Return [x, y] of the center of cell containing provided text 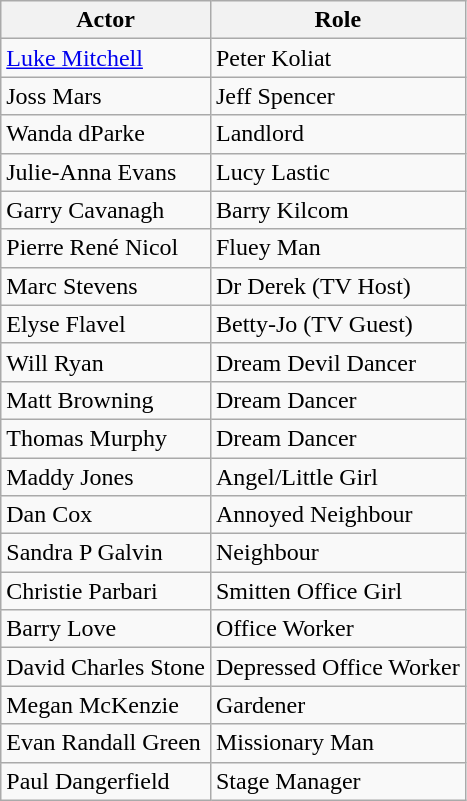
Wanda dParke [106, 134]
Barry Love [106, 629]
Fluey Man [338, 248]
Will Ryan [106, 362]
David Charles Stone [106, 667]
Role [338, 20]
Garry Cavanagh [106, 210]
Evan Randall Green [106, 743]
Paul Dangerfield [106, 781]
Dr Derek (TV Host) [338, 286]
Actor [106, 20]
Julie-Anna Evans [106, 172]
Luke Mitchell [106, 58]
Smitten Office Girl [338, 591]
Lucy Lastic [338, 172]
Megan McKenzie [106, 705]
Matt Browning [106, 400]
Stage Manager [338, 781]
Jeff Spencer [338, 96]
Maddy Jones [106, 477]
Angel/Little Girl [338, 477]
Marc Stevens [106, 286]
Dan Cox [106, 515]
Landlord [338, 134]
Depressed Office Worker [338, 667]
Missionary Man [338, 743]
Sandra P Galvin [106, 553]
Barry Kilcom [338, 210]
Annoyed Neighbour [338, 515]
Elyse Flavel [106, 324]
Christie Parbari [106, 591]
Pierre René Nicol [106, 248]
Office Worker [338, 629]
Joss Mars [106, 96]
Dream Devil Dancer [338, 362]
Neighbour [338, 553]
Gardener [338, 705]
Betty-Jo (TV Guest) [338, 324]
Thomas Murphy [106, 438]
Peter Koliat [338, 58]
